Capture the cell that displays the provided text and extract its (x, y) central coordinate. 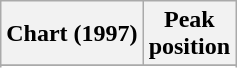
Peakposition (189, 34)
Chart (1997) (72, 34)
